Capture the cell that displays the provided text and extract its (x, y) central coordinate. 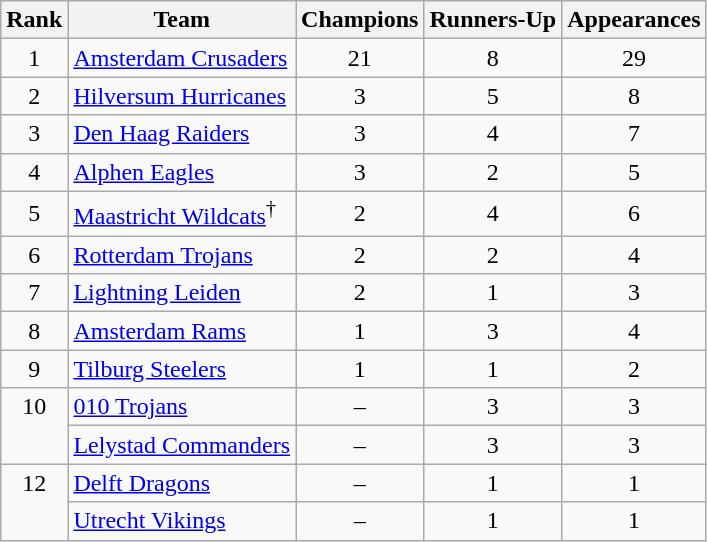
Amsterdam Rams (182, 331)
Lelystad Commanders (182, 445)
Hilversum Hurricanes (182, 96)
Appearances (634, 20)
29 (634, 58)
010 Trojans (182, 407)
Rotterdam Trojans (182, 255)
10 (34, 426)
Delft Dragons (182, 483)
21 (360, 58)
Amsterdam Crusaders (182, 58)
Rank (34, 20)
Champions (360, 20)
Tilburg Steelers (182, 369)
Maastricht Wildcats† (182, 214)
Team (182, 20)
Runners-Up (493, 20)
9 (34, 369)
12 (34, 502)
Alphen Eagles (182, 172)
Lightning Leiden (182, 293)
Den Haag Raiders (182, 134)
Utrecht Vikings (182, 521)
